Extract the (X, Y) coordinate from the center of the cell holding the provided text.  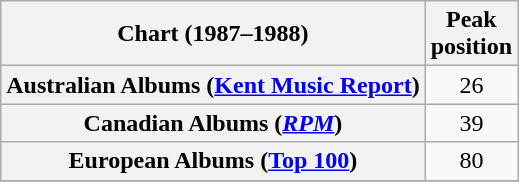
European Albums (Top 100) (213, 161)
Peakposition (471, 34)
Canadian Albums (RPM) (213, 123)
39 (471, 123)
Australian Albums (Kent Music Report) (213, 85)
26 (471, 85)
80 (471, 161)
Chart (1987–1988) (213, 34)
